Capture the cell that displays the provided text and extract its [X, Y] central coordinate. 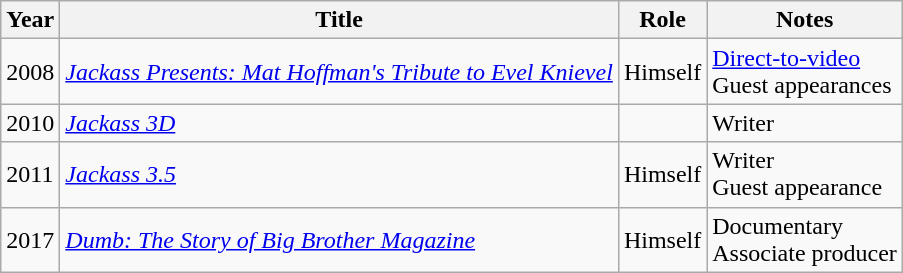
2010 [30, 123]
Title [340, 20]
2017 [30, 240]
2008 [30, 72]
Direct-to-videoGuest appearances [805, 72]
Writer [805, 123]
Jackass Presents: Mat Hoffman's Tribute to Evel Knievel [340, 72]
Year [30, 20]
Jackass 3D [340, 123]
Notes [805, 20]
Jackass 3.5 [340, 174]
Role [662, 20]
2011 [30, 174]
WriterGuest appearance [805, 174]
DocumentaryAssociate producer [805, 240]
Dumb: The Story of Big Brother Magazine [340, 240]
